Locate the cell with the specified text and output its [x, y] center coordinate. 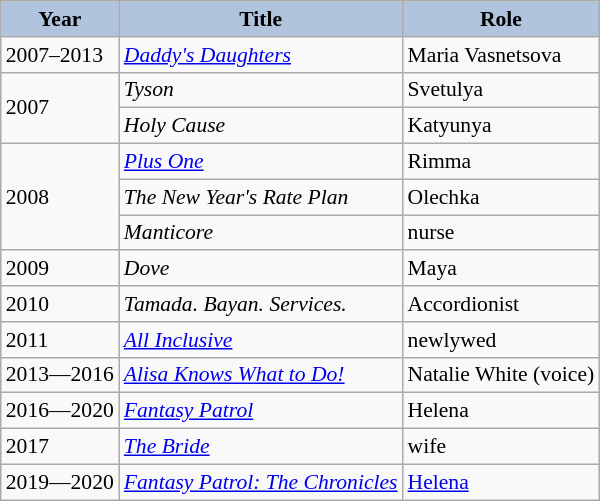
Rimma [502, 162]
Role [502, 19]
The Bride [261, 447]
Title [261, 19]
Natalie White (voice) [502, 375]
Daddy's Daughters [261, 55]
Katyunya [502, 126]
Maya [502, 269]
2017 [60, 447]
Plus One [261, 162]
Tamada. Bayan. Services. [261, 304]
wife [502, 447]
2019—2020 [60, 482]
Holy Cause [261, 126]
2011 [60, 340]
Manticore [261, 233]
Fantasy Patrol: The Chronicles [261, 482]
Fantasy Patrol [261, 411]
Alisa Knows What to Do! [261, 375]
newlywed [502, 340]
Olechka [502, 197]
nurse [502, 233]
2010 [60, 304]
Year [60, 19]
2007–2013 [60, 55]
Svetulya [502, 90]
2008 [60, 198]
The New Year's Rate Plan [261, 197]
2013—2016 [60, 375]
2007 [60, 108]
Dove [261, 269]
Tyson [261, 90]
2009 [60, 269]
Accordionist [502, 304]
All Inclusive [261, 340]
2016—2020 [60, 411]
Maria Vasnetsova [502, 55]
